Search for the cell housing the specified text and yield its (X, Y) center coordinate. 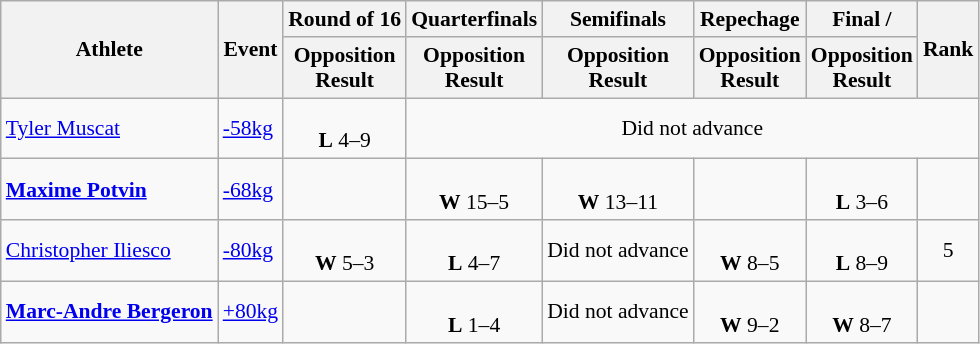
-80kg (250, 250)
-68kg (250, 190)
Maxime Potvin (110, 190)
Repechage (750, 19)
W 9–2 (750, 312)
Athlete (110, 50)
Quarterfinals (474, 19)
L 1–4 (474, 312)
W 5–3 (344, 250)
Final / (862, 19)
Tyler Muscat (110, 128)
L 4–9 (344, 128)
-58kg (250, 128)
Round of 16 (344, 19)
L 4–7 (474, 250)
Rank (948, 50)
Semifinals (618, 19)
Event (250, 50)
W 13–11 (618, 190)
5 (948, 250)
+80kg (250, 312)
W 8–7 (862, 312)
L 3–6 (862, 190)
Marc-Andre Bergeron (110, 312)
W 15–5 (474, 190)
Christopher Iliesco (110, 250)
W 8–5 (750, 250)
L 8–9 (862, 250)
